For the text-containing cell, return its midpoint in (X, Y) coordinate format. 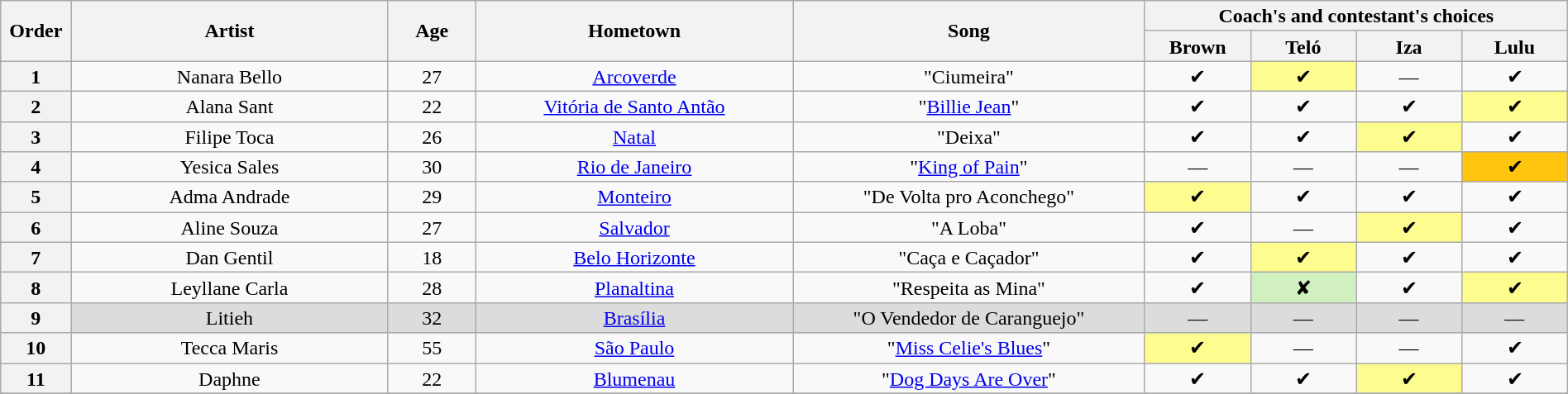
"Billie Jean" (969, 106)
✘ (1303, 287)
11 (36, 378)
Blumenau (633, 378)
Coach's and contestant's choices (1356, 17)
Adma Andrade (230, 197)
30 (432, 167)
"Respeita as Mina" (969, 287)
55 (432, 349)
Monteiro (633, 197)
6 (36, 228)
Artist (230, 31)
"Dog Days Are Over" (969, 378)
3 (36, 137)
"Deixa" (969, 137)
Iza (1409, 46)
Daphne (230, 378)
Brown (1198, 46)
32 (432, 317)
Filipe Toca (230, 137)
5 (36, 197)
Song (969, 31)
Natal (633, 137)
Litieh (230, 317)
4 (36, 167)
Planaltina (633, 287)
26 (432, 137)
7 (36, 258)
"A Loba" (969, 228)
Arcoverde (633, 76)
Aline Souza (230, 228)
"Caça e Caçador" (969, 258)
"O Vendedor de Caranguejo" (969, 317)
Hometown (633, 31)
"De Volta pro Aconchego" (969, 197)
Nanara Bello (230, 76)
Belo Horizonte (633, 258)
Rio de Janeiro (633, 167)
Salvador (633, 228)
Dan Gentil (230, 258)
"King of Pain" (969, 167)
2 (36, 106)
8 (36, 287)
Alana Sant (230, 106)
9 (36, 317)
Leyllane Carla (230, 287)
Brasília (633, 317)
Age (432, 31)
"Miss Celie's Blues" (969, 349)
Lulu (1514, 46)
Vitória de Santo Antão (633, 106)
10 (36, 349)
Tecca Maris (230, 349)
"Ciumeira" (969, 76)
Teló (1303, 46)
28 (432, 287)
1 (36, 76)
18 (432, 258)
São Paulo (633, 349)
Order (36, 31)
Yesica Sales (230, 167)
29 (432, 197)
